From the cell containing the given text, extract its center point as [x, y] coordinate. 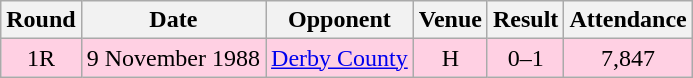
1R [41, 58]
7,847 [628, 58]
Round [41, 20]
Opponent [340, 20]
H [450, 58]
Attendance [628, 20]
Result [525, 20]
9 November 1988 [173, 58]
Derby County [340, 58]
Venue [450, 20]
0–1 [525, 58]
Date [173, 20]
